From the cell containing the given text, extract its center point as (x, y) coordinate. 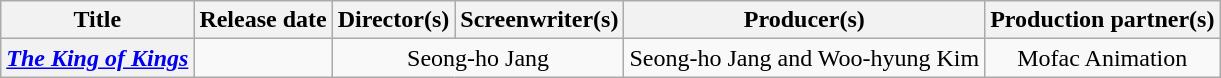
Seong-ho Jang and Woo-hyung Kim (804, 58)
Director(s) (394, 20)
Release date (263, 20)
The King of Kings (98, 58)
Mofac Animation (1102, 58)
Producer(s) (804, 20)
Screenwriter(s) (540, 20)
Title (98, 20)
Seong-ho Jang (478, 58)
Production partner(s) (1102, 20)
